For the text-containing cell, return its midpoint in (x, y) coordinate format. 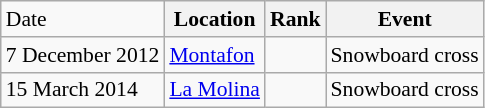
Rank (296, 19)
15 March 2014 (83, 90)
Date (83, 19)
Montafon (214, 55)
7 December 2012 (83, 55)
Event (405, 19)
La Molina (214, 90)
Location (214, 19)
